Search for the cell housing the specified text and yield its (X, Y) center coordinate. 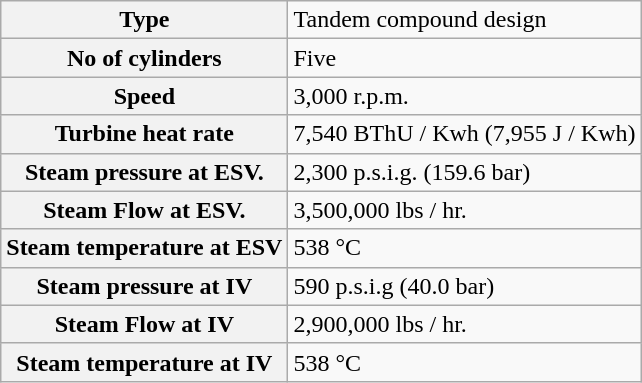
590 p.s.i.g (40.0 bar) (464, 286)
Tandem compound design (464, 20)
Five (464, 58)
No of cylinders (144, 58)
Steam pressure at IV (144, 286)
2,300 p.s.i.g. (159.6 bar) (464, 172)
Turbine heat rate (144, 134)
Type (144, 20)
Speed (144, 96)
2,900,000 lbs / hr. (464, 324)
3,500,000 lbs / hr. (464, 210)
Steam Flow at IV (144, 324)
Steam temperature at IV (144, 362)
Steam temperature at ESV (144, 248)
Steam Flow at ESV. (144, 210)
7,540 BThU / Kwh (7,955 J / Kwh) (464, 134)
Steam pressure at ESV. (144, 172)
3,000 r.p.m. (464, 96)
